Provide the [x, y] coordinate of the cell's center where the given text is located.  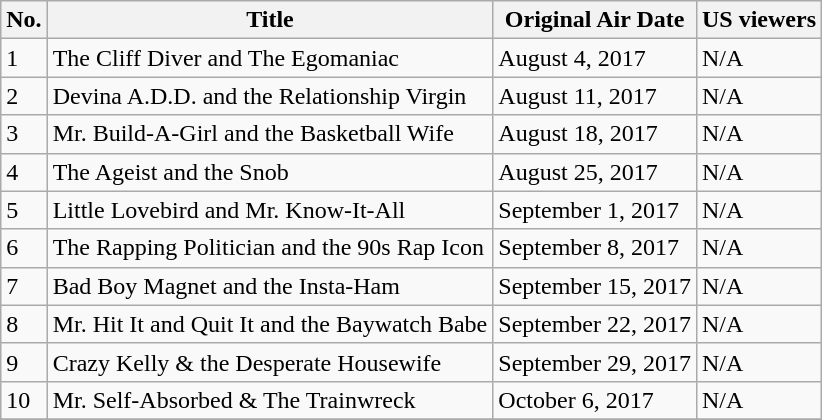
5 [24, 210]
6 [24, 248]
September 1, 2017 [595, 210]
Original Air Date [595, 20]
September 8, 2017 [595, 248]
Bad Boy Magnet and the Insta-Ham [270, 286]
September 15, 2017 [595, 286]
Little Lovebird and Mr. Know-It-All [270, 210]
1 [24, 58]
Devina A.D.D. and the Relationship Virgin [270, 96]
August 18, 2017 [595, 134]
3 [24, 134]
The Cliff Diver and The Egomaniac [270, 58]
August 4, 2017 [595, 58]
10 [24, 400]
Mr. Hit It and Quit It and the Baywatch Babe [270, 324]
No. [24, 20]
7 [24, 286]
August 25, 2017 [595, 172]
The Ageist and the Snob [270, 172]
Mr. Build-A-Girl and the Basketball Wife [270, 134]
2 [24, 96]
Crazy Kelly & the Desperate Housewife [270, 362]
The Rapping Politician and the 90s Rap Icon [270, 248]
Title [270, 20]
8 [24, 324]
Mr. Self-Absorbed & The Trainwreck [270, 400]
9 [24, 362]
October 6, 2017 [595, 400]
September 29, 2017 [595, 362]
August 11, 2017 [595, 96]
September 22, 2017 [595, 324]
US viewers [758, 20]
4 [24, 172]
